From the cell containing the given text, extract its center point as [X, Y] coordinate. 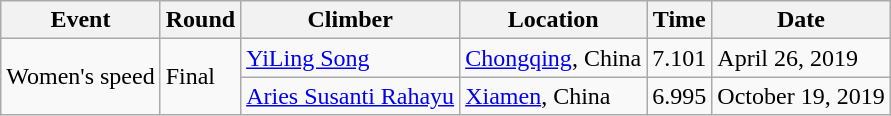
April 26, 2019 [801, 58]
YiLing Song [350, 58]
Time [680, 20]
Event [80, 20]
Date [801, 20]
Location [554, 20]
7.101 [680, 58]
Round [200, 20]
Aries Susanti Rahayu [350, 96]
Climber [350, 20]
Final [200, 77]
October 19, 2019 [801, 96]
Women's speed [80, 77]
Xiamen, China [554, 96]
6.995 [680, 96]
Chongqing, China [554, 58]
